Output the [x, y] coordinate of the center of the cell containing the given text.  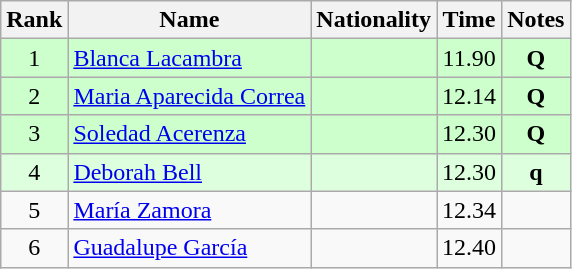
6 [34, 248]
q [536, 172]
12.14 [470, 96]
Maria Aparecida Correa [190, 96]
Deborah Bell [190, 172]
Guadalupe García [190, 248]
Nationality [374, 20]
Rank [34, 20]
Notes [536, 20]
2 [34, 96]
1 [34, 58]
12.40 [470, 248]
11.90 [470, 58]
María Zamora [190, 210]
Soledad Acerenza [190, 134]
3 [34, 134]
4 [34, 172]
Blanca Lacambra [190, 58]
12.34 [470, 210]
Name [190, 20]
5 [34, 210]
Time [470, 20]
